Identify which cell holds the provided text, then report its (X, Y) central coordinate. 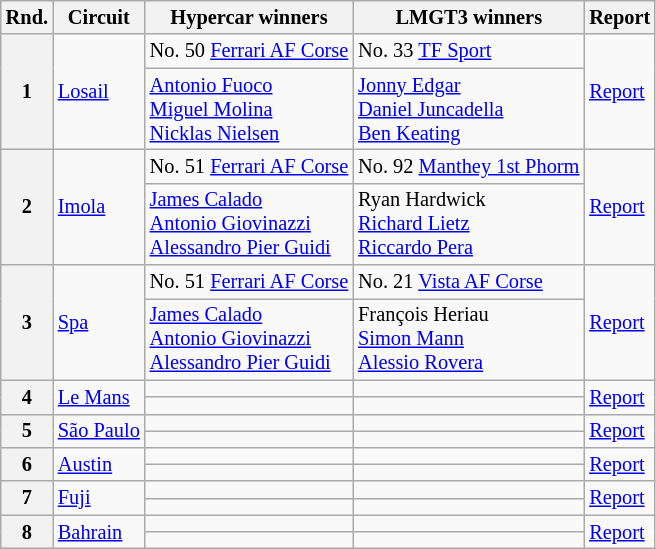
3 (27, 322)
No. 92 Manthey 1st Phorm (468, 166)
7 (27, 498)
São Paulo (99, 431)
Le Mans (99, 397)
1 (27, 92)
LMGT3 winners (468, 17)
Circuit (99, 17)
Antonio Fuoco Miguel Molina Nicklas Nielsen (249, 109)
Rnd. (27, 17)
5 (27, 431)
Imola (99, 206)
Jonny Edgar Daniel Juncadella Ben Keating (468, 109)
Spa (99, 322)
No. 21 Vista AF Corse (468, 282)
François Heriau Simon Mann Alessio Rovera (468, 339)
2 (27, 206)
8 (27, 532)
Hypercar winners (249, 17)
No. 33 TF Sport (468, 51)
Austin (99, 464)
6 (27, 464)
Fuji (99, 498)
Bahrain (99, 532)
4 (27, 397)
Ryan Hardwick Richard Lietz Riccardo Pera (468, 224)
No. 50 Ferrari AF Corse (249, 51)
Losail (99, 92)
